Output the [x, y] coordinate of the center of the cell containing the given text.  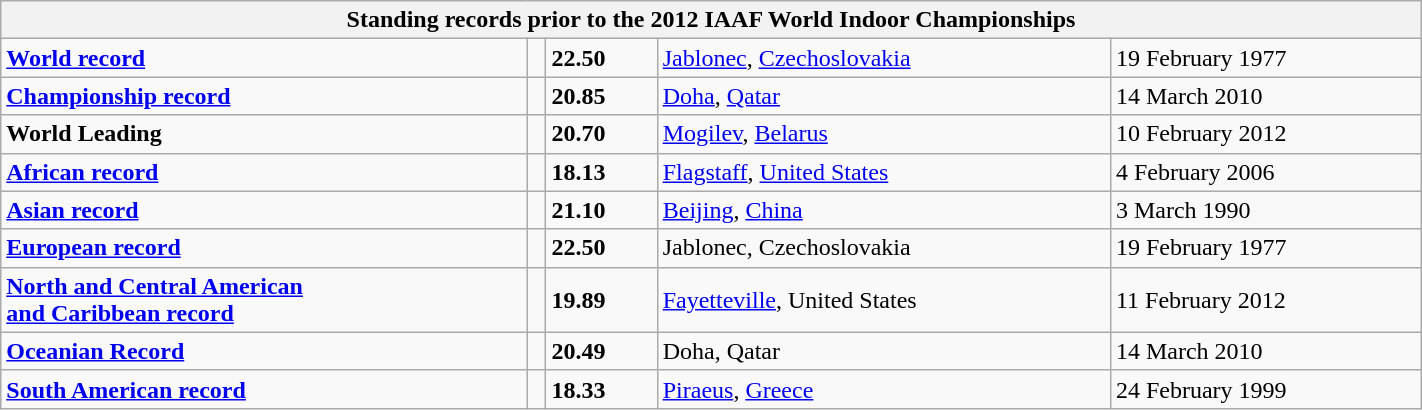
North and Central American and Caribbean record [264, 300]
20.49 [602, 351]
Piraeus, Greece [884, 389]
20.85 [602, 96]
Standing records prior to the 2012 IAAF World Indoor Championships [711, 20]
Flagstaff, United States [884, 172]
10 February 2012 [1266, 134]
20.70 [602, 134]
Championship record [264, 96]
Mogilev, Belarus [884, 134]
4 February 2006 [1266, 172]
African record [264, 172]
Oceanian Record [264, 351]
Asian record [264, 210]
South American record [264, 389]
Beijing, China [884, 210]
21.10 [602, 210]
3 March 1990 [1266, 210]
World Leading [264, 134]
18.33 [602, 389]
European record [264, 248]
Fayetteville, United States [884, 300]
World record [264, 58]
11 February 2012 [1266, 300]
19.89 [602, 300]
24 February 1999 [1266, 389]
18.13 [602, 172]
